Locate the cell with the specified text and output its (x, y) center coordinate. 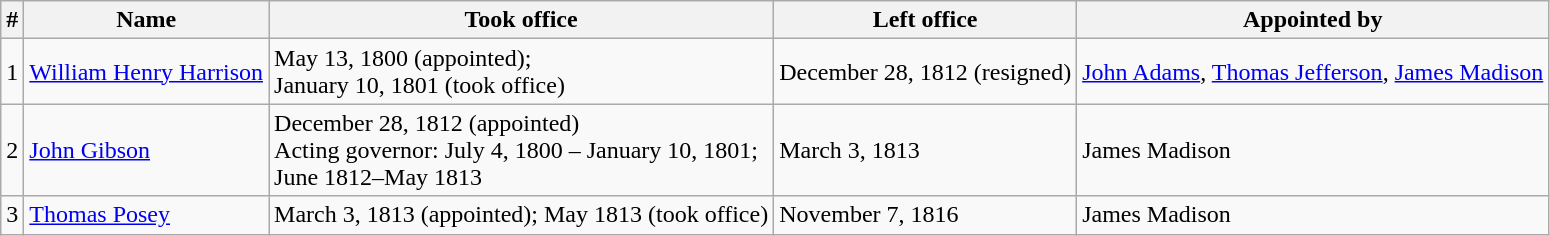
March 3, 1813 (926, 150)
December 28, 1812 (resigned) (926, 72)
# (12, 20)
John Adams, Thomas Jefferson, James Madison (1313, 72)
Appointed by (1313, 20)
March 3, 1813 (appointed); May 1813 (took office) (522, 215)
Thomas Posey (146, 215)
December 28, 1812 (appointed)Acting governor: July 4, 1800 – January 10, 1801;June 1812–May 1813 (522, 150)
Left office (926, 20)
1 (12, 72)
William Henry Harrison (146, 72)
2 (12, 150)
Name (146, 20)
3 (12, 215)
Took office (522, 20)
November 7, 1816 (926, 215)
May 13, 1800 (appointed);January 10, 1801 (took office) (522, 72)
John Gibson (146, 150)
